Determine the [x, y] coordinate at the center of the cell enclosing the given text.  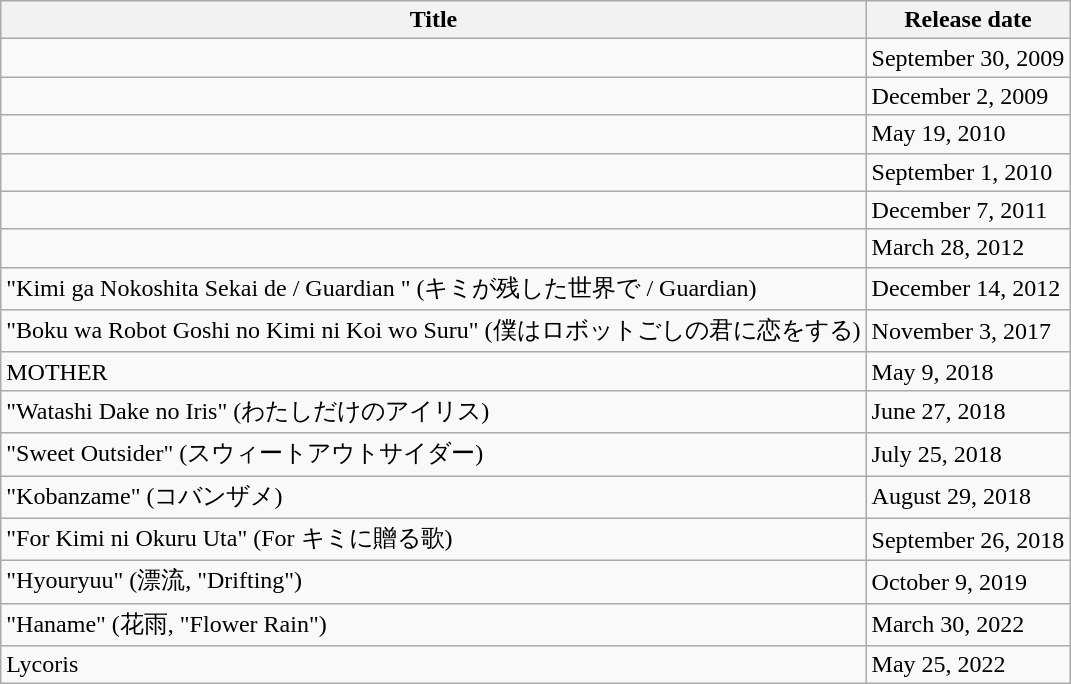
December 2, 2009 [968, 96]
October 9, 2019 [968, 582]
"Boku wa Robot Goshi no Kimi ni Koi wo Suru" (僕はロボットごしの君に恋をする) [434, 332]
May 25, 2022 [968, 665]
"Kobanzame" (コバンザメ) [434, 498]
March 30, 2022 [968, 624]
May 9, 2018 [968, 371]
"Hyouryuu" (漂流, "Drifting") [434, 582]
December 14, 2012 [968, 288]
Title [434, 20]
March 28, 2012 [968, 248]
August 29, 2018 [968, 498]
September 30, 2009 [968, 58]
"Kimi ga Nokoshita Sekai de / Guardian " (キミが残した世界で / Guardian) [434, 288]
"Sweet Outsider" (スウィートアウトサイダー) [434, 454]
Lycoris [434, 665]
September 1, 2010 [968, 172]
June 27, 2018 [968, 412]
May 19, 2010 [968, 134]
September 26, 2018 [968, 540]
"Haname" (花雨, "Flower Rain") [434, 624]
July 25, 2018 [968, 454]
"Watashi Dake no Iris" (わたしだけのアイリス) [434, 412]
"For Kimi ni Okuru Uta" (For キミに贈る歌) [434, 540]
December 7, 2011 [968, 210]
November 3, 2017 [968, 332]
MOTHER [434, 371]
Release date [968, 20]
